For the text-containing cell, return its midpoint in (x, y) coordinate format. 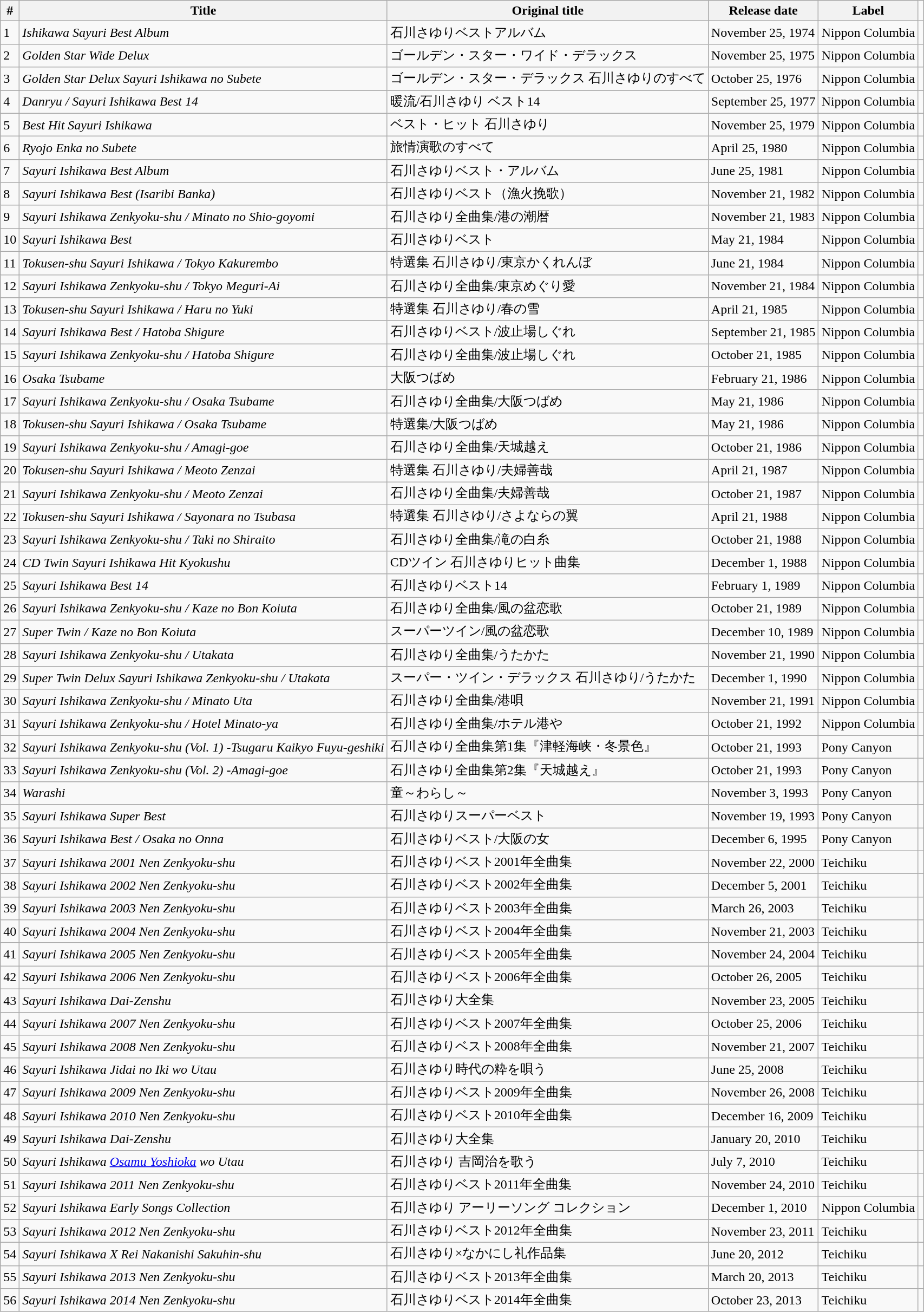
39 (10, 909)
28 (10, 655)
21 (10, 494)
56 (10, 1301)
Sayuri Ishikawa 2009 Nen Zenkyoku-shu (204, 1093)
47 (10, 1093)
石川さゆり全曲集/大阪つばめ (548, 402)
April 21, 1985 (763, 310)
Sayuri Ishikawa 2013 Nen Zenkyoku-shu (204, 1277)
童～わらし～ (548, 793)
石川さゆりベスト (548, 240)
11 (10, 263)
Golden Star Delux Sayuri Ishikawa no Subete (204, 79)
Sayuri Ishikawa 2011 Nen Zenkyoku-shu (204, 1185)
Sayuri Ishikawa Zenkyoku-shu / Tokyo Meguri-Ai (204, 286)
石川さゆり全曲集/港唄 (548, 701)
Release date (763, 11)
16 (10, 378)
Ishikawa Sayuri Best Album (204, 32)
November 3, 1993 (763, 793)
41 (10, 954)
Sayuri Ishikawa 2001 Nen Zenkyoku-shu (204, 862)
October 21, 1986 (763, 447)
October 21, 1992 (763, 724)
March 26, 2003 (763, 909)
43 (10, 1001)
October 21, 1989 (763, 609)
40 (10, 931)
Sayuri Ishikawa Zenkyoku-shu (Vol. 1) -Tsugaru Kaikyo Fuyu-geshiki (204, 747)
6 (10, 148)
September 25, 1977 (763, 102)
October 25, 2006 (763, 1023)
Osaka Tsubame (204, 378)
November 26, 2008 (763, 1093)
Sayuri Ishikawa Zenkyoku-shu / Utakata (204, 655)
7 (10, 171)
石川さゆりベスト・アルバム (548, 171)
Sayuri Ishikawa 2008 Nen Zenkyoku-shu (204, 1047)
Sayuri Ishikawa 2003 Nen Zenkyoku-shu (204, 909)
Sayuri Ishikawa Best Album (204, 171)
April 21, 1988 (763, 517)
Super Twin Delux Sayuri Ishikawa Zenkyoku-shu / Utakata (204, 678)
October 21, 1988 (763, 539)
Best Hit Sayuri Ishikawa (204, 125)
石川さゆりベスト2012年全曲集 (548, 1231)
55 (10, 1277)
Sayuri Ishikawa X Rei Nakanishi Sakuhin-shu (204, 1254)
44 (10, 1023)
石川さゆりベスト2005年全曲集 (548, 954)
Sayuri Ishikawa Jidai no Iki wo Utau (204, 1070)
3 (10, 79)
石川さゆりベスト/波止場しぐれ (548, 332)
23 (10, 539)
Sayuri Ishikawa Zenkyoku-shu / Minato Uta (204, 701)
17 (10, 402)
ベスト・ヒット 石川さゆり (548, 125)
石川さゆりベスト2007年全曲集 (548, 1023)
石川さゆりベスト/大阪の女 (548, 839)
Sayuri Ishikawa 2006 Nen Zenkyoku-shu (204, 978)
30 (10, 701)
19 (10, 447)
Sayuri Ishikawa 2002 Nen Zenkyoku-shu (204, 886)
スーパー・ツイン・デラックス 石川さゆり/うたかた (548, 678)
Sayuri Ishikawa 2010 Nen Zenkyoku-shu (204, 1115)
ゴールデン・スター・デラックス 石川さゆりのすべて (548, 79)
December 5, 2001 (763, 886)
Sayuri Ishikawa Early Songs Collection (204, 1209)
Sayuri Ishikawa 2005 Nen Zenkyoku-shu (204, 954)
Tokusen-shu Sayuri Ishikawa / Haru no Yuki (204, 310)
Ryojo Enka no Subete (204, 148)
November 23, 2005 (763, 1001)
20 (10, 471)
特選集 石川さゆり/春の雪 (548, 310)
10 (10, 240)
CD Twin Sayuri Ishikawa Hit Kyokushu (204, 563)
45 (10, 1047)
52 (10, 1209)
Sayuri Ishikawa 2014 Nen Zenkyoku-shu (204, 1301)
1 (10, 32)
石川さゆりベスト2002年全曲集 (548, 886)
June 20, 2012 (763, 1254)
Tokusen-shu Sayuri Ishikawa / Tokyo Kakurembo (204, 263)
Title (204, 11)
November 22, 2000 (763, 862)
31 (10, 724)
石川さゆり全曲集/夫婦善哉 (548, 494)
石川さゆり全曲集/港の潮暦 (548, 217)
54 (10, 1254)
December 1, 2010 (763, 1209)
November 21, 2007 (763, 1047)
Tokusen-shu Sayuri Ishikawa / Meoto Zenzai (204, 471)
Sayuri Ishikawa Zenkyoku-shu / Amagi-goe (204, 447)
石川さゆり全曲集第1集『津軽海峡・冬景色』 (548, 747)
33 (10, 770)
24 (10, 563)
Sayuri Ishikawa Zenkyoku-shu / Minato no Shio-goyomi (204, 217)
Sayuri Ishikawa Best / Hatoba Shigure (204, 332)
Warashi (204, 793)
Sayuri Ishikawa Zenkyoku-shu / Taki no Shiraito (204, 539)
September 21, 1985 (763, 332)
石川さゆり全曲集/天城越え (548, 447)
Tokusen-shu Sayuri Ishikawa / Osaka Tsubame (204, 425)
December 10, 1989 (763, 631)
November 21, 1984 (763, 286)
Sayuri Ishikawa Best (Isaribi Banka) (204, 194)
Sayuri Ishikawa Zenkyoku-shu / Hatoba Shigure (204, 355)
石川さゆりベスト2006年全曲集 (548, 978)
June 25, 1981 (763, 171)
29 (10, 678)
Sayuri Ishikawa 2012 Nen Zenkyoku-shu (204, 1231)
石川さゆり 吉岡治を歌う (548, 1162)
石川さゆり全曲集/うたかた (548, 655)
32 (10, 747)
53 (10, 1231)
March 20, 2013 (763, 1277)
Danryu / Sayuri Ishikawa Best 14 (204, 102)
石川さゆりベスト2004年全曲集 (548, 931)
特選集 石川さゆり/夫婦善哉 (548, 471)
February 21, 1986 (763, 378)
12 (10, 286)
51 (10, 1185)
特選集 石川さゆり/さよならの翼 (548, 517)
April 25, 1980 (763, 148)
December 1, 1990 (763, 678)
38 (10, 886)
5 (10, 125)
49 (10, 1139)
石川さゆり×なかにし礼作品集 (548, 1254)
48 (10, 1115)
CDツイン 石川さゆりヒット曲集 (548, 563)
特選集 石川さゆり/東京かくれんぼ (548, 263)
暖流/石川さゆり ベスト14 (548, 102)
Super Twin / Kaze no Bon Koiuta (204, 631)
November 21, 1982 (763, 194)
26 (10, 609)
ゴールデン・スター・ワイド・デラックス (548, 55)
Sayuri Ishikawa Zenkyoku-shu / Kaze no Bon Koiuta (204, 609)
October 26, 2005 (763, 978)
November 21, 2003 (763, 931)
# (10, 11)
Sayuri Ishikawa Best 14 (204, 586)
Sayuri Ishikawa 2007 Nen Zenkyoku-shu (204, 1023)
Original title (548, 11)
November 24, 2010 (763, 1185)
December 1, 1988 (763, 563)
November 25, 1975 (763, 55)
Sayuri Ishikawa Zenkyoku-shu / Meoto Zenzai (204, 494)
Sayuri Ishikawa Best / Osaka no Onna (204, 839)
石川さゆり時代の粋を唄う (548, 1070)
November 25, 1974 (763, 32)
Label (868, 11)
November 24, 2004 (763, 954)
8 (10, 194)
February 1, 1989 (763, 586)
Golden Star Wide Delux (204, 55)
石川さゆり全曲集/東京めぐり愛 (548, 286)
36 (10, 839)
27 (10, 631)
特選集/大阪つばめ (548, 425)
石川さゆりベスト2010年全曲集 (548, 1115)
November 25, 1979 (763, 125)
Sayuri Ishikawa 2004 Nen Zenkyoku-shu (204, 931)
石川さゆりベスト2011年全曲集 (548, 1185)
April 21, 1987 (763, 471)
37 (10, 862)
46 (10, 1070)
June 21, 1984 (763, 263)
Sayuri Ishikawa Zenkyoku-shu / Hotel Minato-ya (204, 724)
October 21, 1987 (763, 494)
石川さゆり全曲集/風の盆恋歌 (548, 609)
石川さゆり全曲集/滝の白糸 (548, 539)
石川さゆりスーパーベスト (548, 817)
November 21, 1991 (763, 701)
石川さゆりベストアルバム (548, 32)
石川さゆりベスト2008年全曲集 (548, 1047)
15 (10, 355)
Sayuri Ishikawa Super Best (204, 817)
July 7, 2010 (763, 1162)
25 (10, 586)
石川さゆりベスト14 (548, 586)
石川さゆり全曲集第2集『天城越え』 (548, 770)
October 21, 1985 (763, 355)
October 25, 1976 (763, 79)
18 (10, 425)
June 25, 2008 (763, 1070)
November 21, 1990 (763, 655)
35 (10, 817)
大阪つばめ (548, 378)
石川さゆり全曲集/ホテル港や (548, 724)
November 19, 1993 (763, 817)
May 21, 1984 (763, 240)
石川さゆりベスト2003年全曲集 (548, 909)
December 6, 1995 (763, 839)
Sayuri Ishikawa Zenkyoku-shu (Vol. 2) -Amagi-goe (204, 770)
October 23, 2013 (763, 1301)
January 20, 2010 (763, 1139)
スーパーツイン/風の盆恋歌 (548, 631)
石川さゆりベスト2013年全曲集 (548, 1277)
石川さゆりベスト2001年全曲集 (548, 862)
石川さゆりベスト（漁火挽歌） (548, 194)
4 (10, 102)
22 (10, 517)
Tokusen-shu Sayuri Ishikawa / Sayonara no Tsubasa (204, 517)
旅情演歌のすべて (548, 148)
石川さゆり全曲集/波止場しぐれ (548, 355)
石川さゆり アーリーソング コレクション (548, 1209)
13 (10, 310)
9 (10, 217)
December 16, 2009 (763, 1115)
Sayuri Ishikawa Best (204, 240)
Sayuri Ishikawa Osamu Yoshioka wo Utau (204, 1162)
2 (10, 55)
Sayuri Ishikawa Zenkyoku-shu / Osaka Tsubame (204, 402)
42 (10, 978)
50 (10, 1162)
November 23, 2011 (763, 1231)
石川さゆりベスト2014年全曲集 (548, 1301)
34 (10, 793)
石川さゆりベスト2009年全曲集 (548, 1093)
14 (10, 332)
November 21, 1983 (763, 217)
